Capture the cell that displays the provided text and extract its [X, Y] central coordinate. 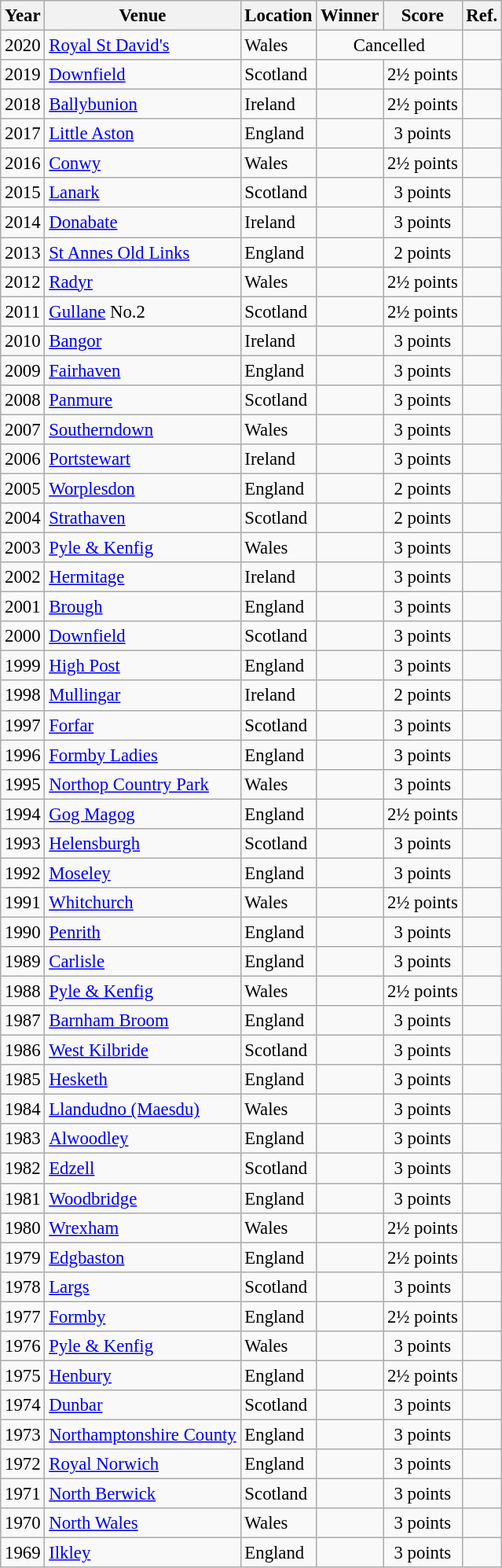
Ilkley [143, 1553]
1989 [23, 962]
Southerndown [143, 429]
1997 [23, 725]
2020 [23, 46]
Radyr [143, 282]
Dunbar [143, 1405]
Formby Ladies [143, 755]
Moseley [143, 873]
Conwy [143, 164]
Score [423, 16]
1988 [23, 992]
1987 [23, 1021]
1980 [23, 1228]
North Berwick [143, 1494]
2016 [23, 164]
Northop Country Park [143, 784]
1991 [23, 903]
1972 [23, 1464]
2019 [23, 75]
Llandudno (Maesdu) [143, 1110]
West Kilbride [143, 1051]
Ref. [482, 16]
1970 [23, 1523]
1974 [23, 1405]
1969 [23, 1553]
Strathaven [143, 518]
Mullingar [143, 696]
2017 [23, 134]
1984 [23, 1110]
2014 [23, 223]
2009 [23, 370]
Formby [143, 1316]
2004 [23, 518]
Little Aston [143, 134]
Fairhaven [143, 370]
Largs [143, 1286]
Lanark [143, 193]
Winner [350, 16]
1985 [23, 1080]
2008 [23, 400]
1982 [23, 1169]
1973 [23, 1434]
High Post [143, 666]
1992 [23, 873]
Bangor [143, 340]
Ballybunion [143, 105]
Gog Magog [143, 814]
Worplesdon [143, 488]
Wrexham [143, 1228]
Forfar [143, 725]
Gullane No.2 [143, 311]
2018 [23, 105]
Carlisle [143, 962]
1976 [23, 1346]
Northamptonshire County [143, 1434]
Location [278, 16]
Venue [143, 16]
Royal Norwich [143, 1464]
1986 [23, 1051]
Henbury [143, 1375]
2013 [23, 252]
Helensburgh [143, 844]
1998 [23, 696]
1971 [23, 1494]
Panmure [143, 400]
2003 [23, 548]
Cancelled [390, 46]
Hermitage [143, 577]
1996 [23, 755]
1990 [23, 932]
Brough [143, 607]
Edgbaston [143, 1257]
Woodbridge [143, 1198]
2007 [23, 429]
1994 [23, 814]
North Wales [143, 1523]
Hesketh [143, 1080]
1999 [23, 666]
Royal St David's [143, 46]
Portstewart [143, 459]
Year [23, 16]
1979 [23, 1257]
2011 [23, 311]
2000 [23, 636]
Penrith [143, 932]
1977 [23, 1316]
Whitchurch [143, 903]
1983 [23, 1139]
2015 [23, 193]
1975 [23, 1375]
2012 [23, 282]
Donabate [143, 223]
2001 [23, 607]
2006 [23, 459]
Alwoodley [143, 1139]
Edzell [143, 1169]
1981 [23, 1198]
1995 [23, 784]
2002 [23, 577]
2005 [23, 488]
1993 [23, 844]
2010 [23, 340]
1978 [23, 1286]
St Annes Old Links [143, 252]
Barnham Broom [143, 1021]
